Determine the [X, Y] coordinate at the center of the cell enclosing the given text.  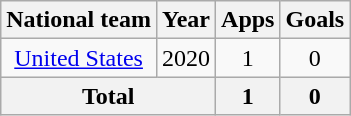
Year [186, 20]
Total [108, 96]
Goals [315, 20]
National team [79, 20]
United States [79, 58]
Apps [248, 20]
2020 [186, 58]
